Determine the (X, Y) coordinate at the center of the cell enclosing the given text.  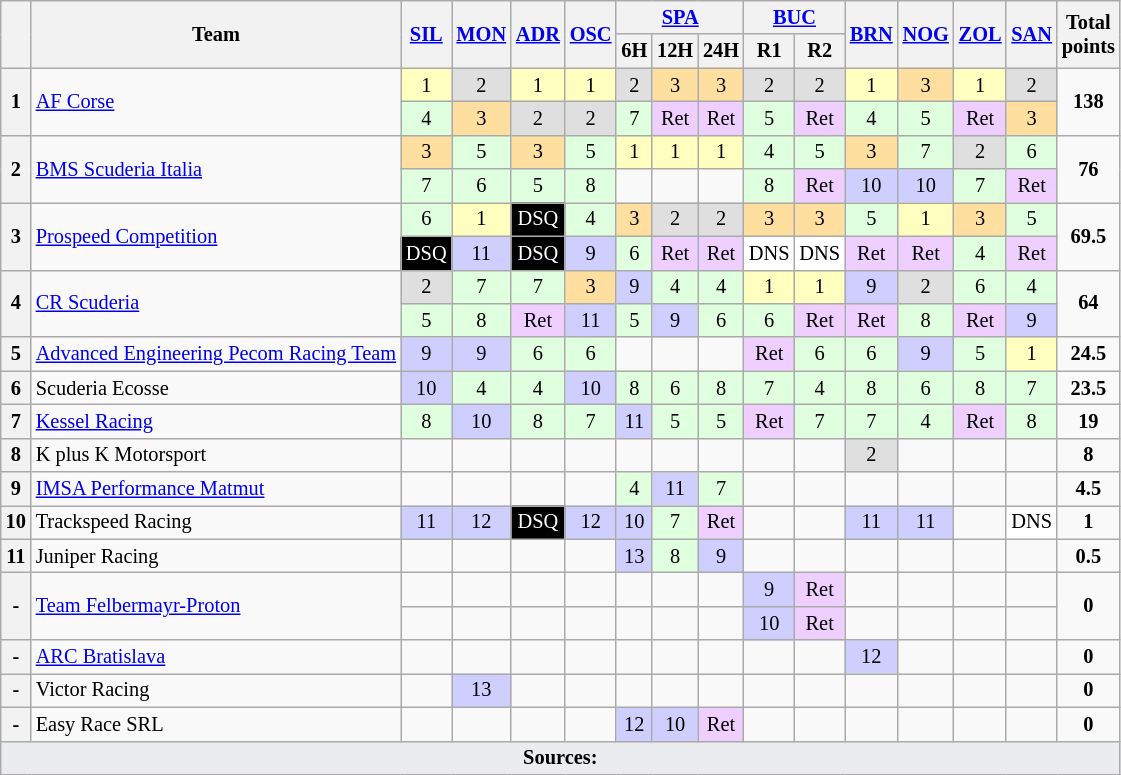
SAN (1031, 34)
Victor Racing (216, 690)
6H (634, 51)
24H (721, 51)
24.5 (1088, 354)
ZOL (980, 34)
K plus K Motorsport (216, 455)
BMS Scuderia Italia (216, 168)
BUC (794, 17)
0.5 (1088, 556)
Team (216, 34)
Totalpoints (1088, 34)
23.5 (1088, 388)
64 (1088, 304)
Sources: (560, 758)
4.5 (1088, 489)
138 (1088, 102)
R2 (819, 51)
BRN (872, 34)
76 (1088, 168)
IMSA Performance Matmut (216, 489)
Kessel Racing (216, 421)
CR Scuderia (216, 304)
19 (1088, 421)
Team Felbermayr-Proton (216, 606)
OSC (591, 34)
R1 (769, 51)
NOG (926, 34)
Juniper Racing (216, 556)
ARC Bratislava (216, 657)
ADR (538, 34)
Scuderia Ecosse (216, 388)
69.5 (1088, 236)
AF Corse (216, 102)
Easy Race SRL (216, 724)
SIL (426, 34)
12H (675, 51)
Trackspeed Racing (216, 522)
SPA (680, 17)
Prospeed Competition (216, 236)
Advanced Engineering Pecom Racing Team (216, 354)
MON (482, 34)
